Return [x, y] of the center of cell containing provided text 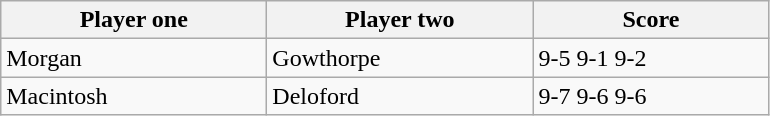
9-5 9-1 9-2 [651, 58]
Player two [400, 20]
Player one [134, 20]
Gowthorpe [400, 58]
Score [651, 20]
Deloford [400, 96]
9-7 9-6 9-6 [651, 96]
Macintosh [134, 96]
Morgan [134, 58]
